Locate the cell with the specified text and output its [x, y] center coordinate. 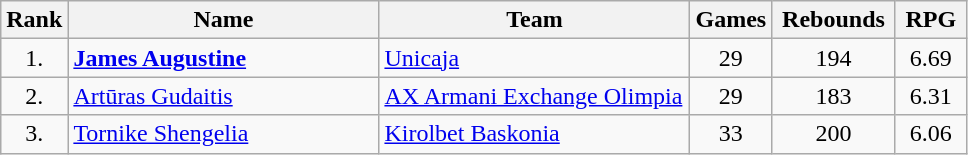
Rebounds [834, 20]
194 [834, 58]
AX Armani Exchange Olimpia [534, 96]
Team [534, 20]
Games [731, 20]
James Augustine [224, 58]
33 [731, 134]
6.31 [930, 96]
Unicaja [534, 58]
Name [224, 20]
6.06 [930, 134]
183 [834, 96]
Rank [34, 20]
6.69 [930, 58]
3. [34, 134]
Kirolbet Baskonia [534, 134]
Tornike Shengelia [224, 134]
Artūras Gudaitis [224, 96]
2. [34, 96]
RPG [930, 20]
200 [834, 134]
1. [34, 58]
